Return (x, y) of the center of cell containing provided text 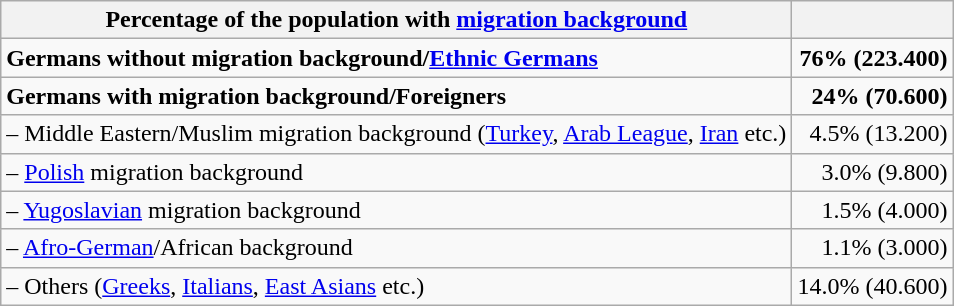
14.0% (40.600) (872, 286)
1.5% (4.000) (872, 210)
Germans without migration background/Ethnic Germans (396, 58)
4.5% (13.200) (872, 134)
24% (70.600) (872, 96)
76% (223.400) (872, 58)
– Others (Greeks, Italians, East Asians etc.) (396, 286)
– Polish migration background (396, 172)
– Yugoslavian migration background (396, 210)
1.1% (3.000) (872, 248)
– Middle Eastern/Muslim migration background (Turkey, Arab League, Iran etc.) (396, 134)
– Afro-German/African background (396, 248)
3.0% (9.800) (872, 172)
Germans with migration background/Foreigners (396, 96)
Percentage of the population with migration background (396, 20)
